Extract the (x, y) coordinate from the center of the cell holding the provided text.  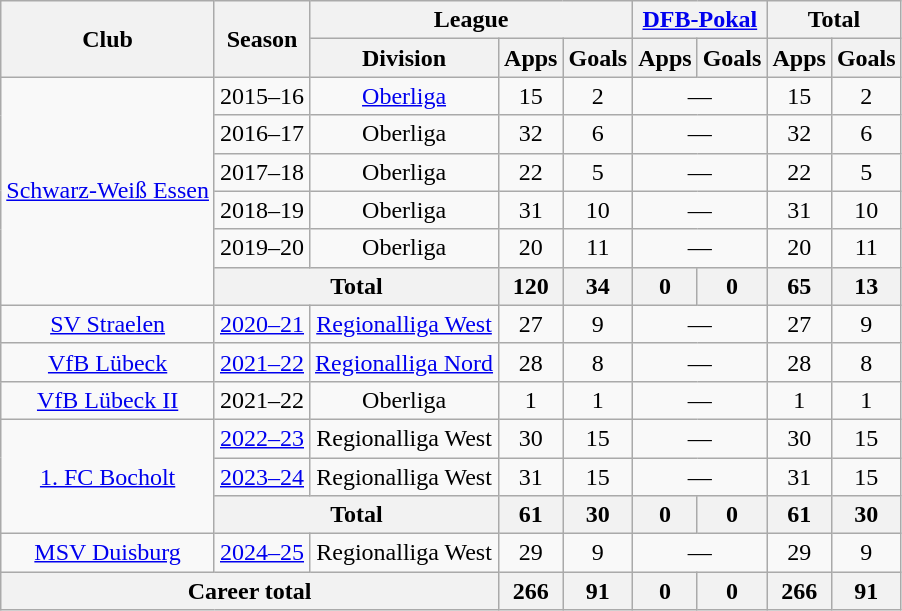
League (472, 20)
VfB Lübeck II (108, 400)
2015–16 (262, 96)
2017–18 (262, 172)
2016–17 (262, 134)
Division (404, 58)
65 (799, 286)
2023–24 (262, 477)
SV Straelen (108, 324)
VfB Lübeck (108, 362)
1. FC Bocholt (108, 476)
MSV Duisburg (108, 553)
Club (108, 39)
120 (531, 286)
Schwarz-Weiß Essen (108, 191)
Regionalliga Nord (404, 362)
2020–21 (262, 324)
2019–20 (262, 248)
Season (262, 39)
2024–25 (262, 553)
13 (866, 286)
Career total (250, 591)
2022–23 (262, 438)
2018–19 (262, 210)
34 (598, 286)
DFB-Pokal (700, 20)
